Return the [X, Y] coordinate for the center point of the cell that contains the specified text.  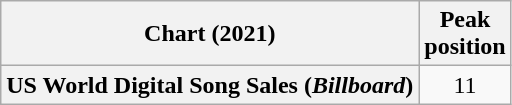
US World Digital Song Sales (Billboard) [210, 85]
Peakposition [465, 34]
11 [465, 85]
Chart (2021) [210, 34]
